Scan for the cell matching the given text and deliver its (x, y) coordinate at center. 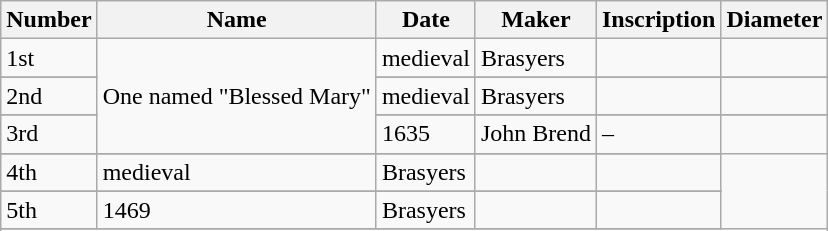
Name (236, 20)
Number (49, 20)
1469 (236, 210)
One named "Blessed Mary" (236, 96)
Diameter (774, 20)
2nd (49, 96)
4th (49, 172)
Date (426, 20)
1st (49, 58)
Inscription (658, 20)
John Brend (536, 134)
3rd (49, 134)
5th (49, 210)
1635 (426, 134)
Maker (536, 20)
– (658, 134)
